Pinpoint the cell where the given text exists, returning its (x, y) midpoint coordinate. 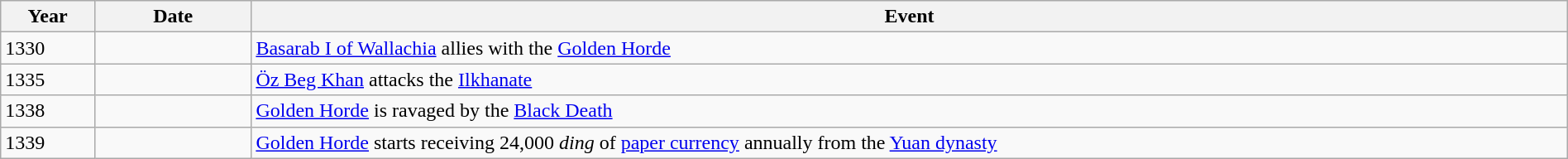
Golden Horde starts receiving 24,000 ding of paper currency annually from the Yuan dynasty (910, 142)
1338 (48, 111)
Date (172, 17)
Basarab I of Wallachia allies with the Golden Horde (910, 48)
1339 (48, 142)
Event (910, 17)
Golden Horde is ravaged by the Black Death (910, 111)
1330 (48, 48)
1335 (48, 79)
Öz Beg Khan attacks the Ilkhanate (910, 79)
Year (48, 17)
